Extract the (X, Y) coordinate from the center of the cell holding the provided text.  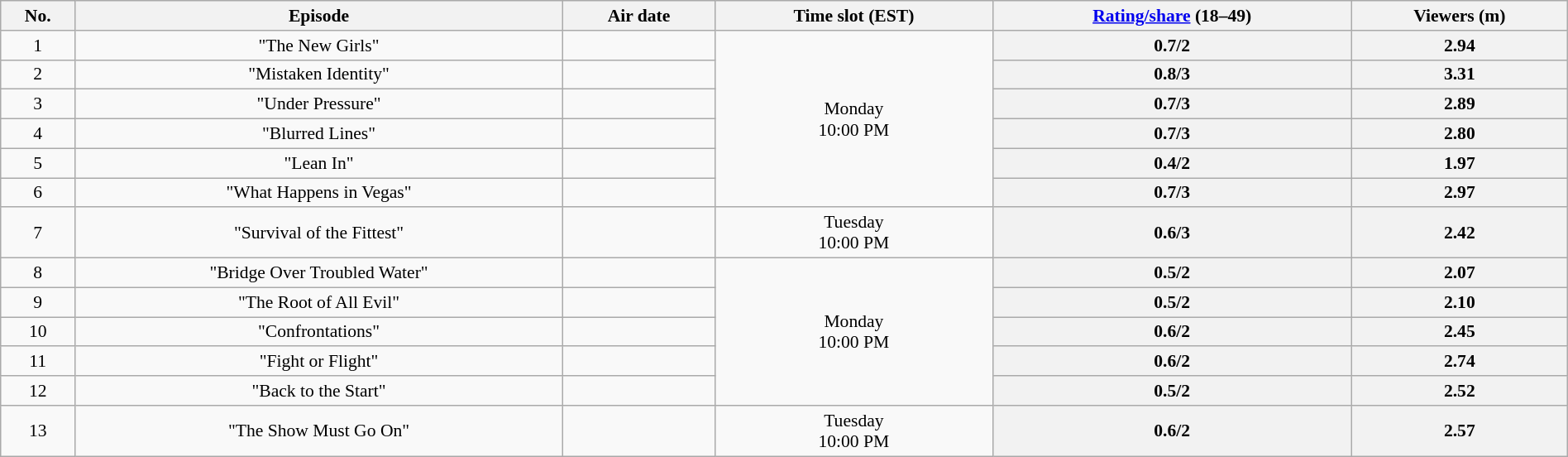
2 (38, 75)
"The Show Must Go On" (319, 431)
"Confrontations" (319, 332)
0.8/3 (1172, 75)
11 (38, 362)
8 (38, 273)
"Fight or Flight" (319, 362)
1 (38, 46)
2.89 (1459, 104)
Air date (638, 16)
"Bridge Over Troubled Water" (319, 273)
2.45 (1459, 332)
"Lean In" (319, 163)
13 (38, 431)
5 (38, 163)
"Back to the Start" (319, 391)
2.94 (1459, 46)
2.10 (1459, 302)
10 (38, 332)
0.6/3 (1172, 233)
Viewers (m) (1459, 16)
3 (38, 104)
0.4/2 (1172, 163)
"Mistaken Identity" (319, 75)
2.97 (1459, 193)
"Under Pressure" (319, 104)
9 (38, 302)
No. (38, 16)
2.80 (1459, 134)
7 (38, 233)
"Survival of the Fittest" (319, 233)
2.42 (1459, 233)
Rating/share (18–49) (1172, 16)
Time slot (EST) (853, 16)
"Blurred Lines" (319, 134)
12 (38, 391)
2.57 (1459, 431)
"The Root of All Evil" (319, 302)
"The New Girls" (319, 46)
Episode (319, 16)
2.52 (1459, 391)
0.7/2 (1172, 46)
1.97 (1459, 163)
"What Happens in Vegas" (319, 193)
2.74 (1459, 362)
2.07 (1459, 273)
6 (38, 193)
3.31 (1459, 75)
4 (38, 134)
